Return the (x, y) coordinate for the center point of the cell that contains the specified text.  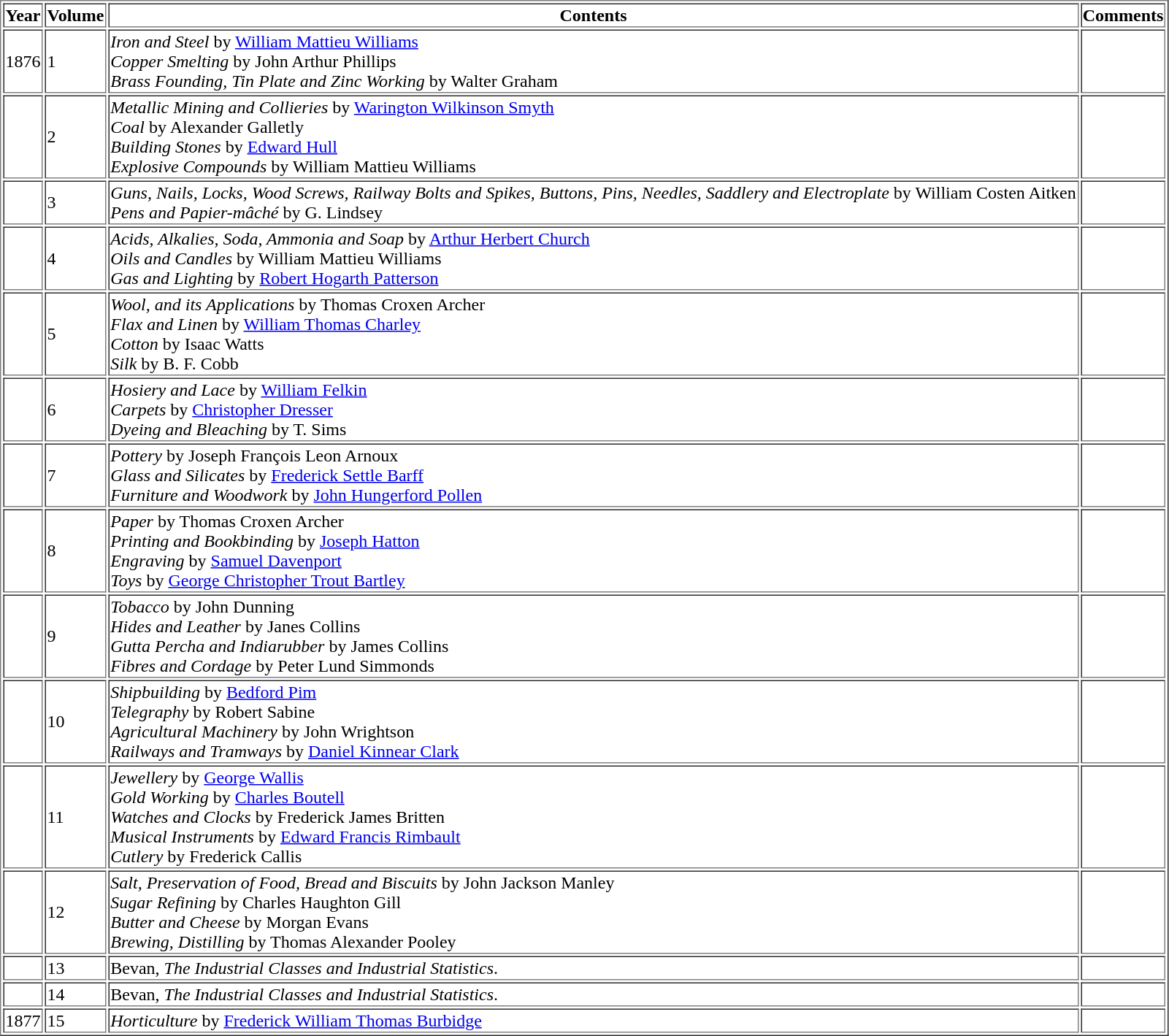
Iron and Steel by William Mattieu WilliamsCopper Smelting by John Arthur PhillipsBrass Founding, Tin Plate and Zinc Working by Walter Graham (593, 61)
Year (23, 15)
Paper by Thomas Croxen ArcherPrinting and Bookbinding by Joseph Hatton Engraving by Samuel DavenportToys by George Christopher Trout Bartley (593, 551)
Wool, and its Applications by Thomas Croxen ArcherFlax and Linen by William Thomas CharleyCotton by Isaac WattsSilk by B. F. Cobb (593, 334)
9 (76, 636)
13 (76, 968)
15 (76, 1021)
4 (76, 258)
3 (76, 203)
11 (76, 816)
Tobacco by John DunningHides and Leather by Janes CollinsGutta Percha and Indiarubber by James CollinsFibres and Cordage by Peter Lund Simmonds (593, 636)
2 (76, 137)
Volume (76, 15)
Contents (593, 15)
Hosiery and Lace by William FelkinCarpets by Christopher DresserDyeing and Bleaching by T. Sims (593, 410)
1876 (23, 61)
Shipbuilding by Bedford PimTelegraphy by Robert Sabine Agricultural Machinery by John WrightsonRailways and Tramways by Daniel Kinnear Clark (593, 722)
1 (76, 61)
10 (76, 722)
Comments (1123, 15)
14 (76, 994)
Pottery by Joseph François Leon ArnouxGlass and Silicates by Frederick Settle Barff Furniture and Woodwork by John Hungerford Pollen (593, 476)
Horticulture by Frederick William Thomas Burbidge (593, 1021)
7 (76, 476)
8 (76, 551)
5 (76, 334)
1877 (23, 1021)
6 (76, 410)
12 (76, 912)
